Output the (X, Y) coordinate of the center of the cell containing the given text.  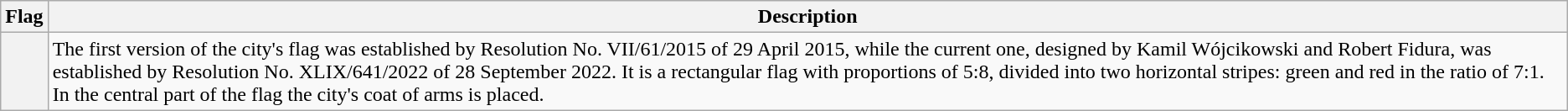
Flag (24, 17)
Description (807, 17)
